Provide the [x, y] coordinate of the cell's center where the given text is located.  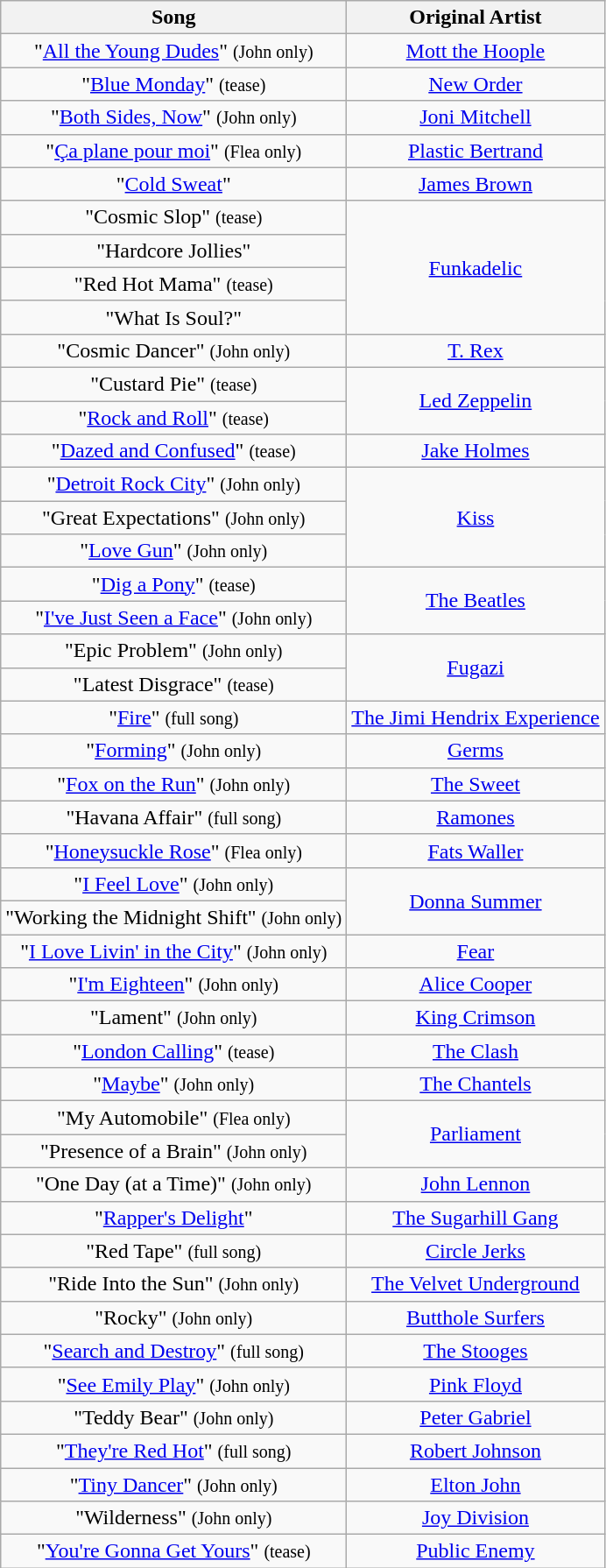
Funkadelic [476, 267]
"I Love Livin' in the City" (John only) [173, 950]
Fear [476, 950]
Germs [476, 751]
The Chantels [476, 1084]
"Fire" (full song) [173, 717]
The Sugarhill Gang [476, 1218]
Mott the Hoople [476, 51]
"Wilderness" (John only) [173, 1518]
"Detroit Rock City" (John only) [173, 484]
Pink Floyd [476, 1384]
Plastic Bertrand [476, 151]
Parliament [476, 1134]
"Dig a Pony" (tease) [173, 584]
"One Day (at a Time)" (John only) [173, 1184]
"Ride Into the Sun" (John only) [173, 1284]
Butthole Surfers [476, 1317]
"I Feel Love" (John only) [173, 884]
"Teddy Bear" (John only) [173, 1417]
"Great Expectations" (John only) [173, 518]
Ramones [476, 817]
The Clash [476, 1051]
Song [173, 18]
"I've Just Seen a Face" (John only) [173, 618]
"They're Red Hot" (full song) [173, 1451]
"Tiny Dancer" (John only) [173, 1485]
Jake Holmes [476, 451]
"Cold Sweat" [173, 184]
"Havana Affair" (full song) [173, 817]
"Fox on the Run" (John only) [173, 784]
"Red Hot Mama" (tease) [173, 284]
Alice Cooper [476, 985]
King Crimson [476, 1018]
"Ça plane pour moi" (Flea only) [173, 151]
Donna Summer [476, 901]
Joni Mitchell [476, 117]
"Lament" (John only) [173, 1018]
"Custard Pie" (tease) [173, 384]
"Forming" (John only) [173, 751]
"London Calling" (tease) [173, 1051]
Peter Gabriel [476, 1417]
The Jimi Hendrix Experience [476, 717]
The Stooges [476, 1351]
T. Rex [476, 350]
Fugazi [476, 667]
"Both Sides, Now" (John only) [173, 117]
"Working the Midnight Shift" (John only) [173, 917]
"My Automobile" (Flea only) [173, 1118]
"Maybe" (John only) [173, 1084]
"I'm Eighteen" (John only) [173, 985]
"All the Young Dudes" (John only) [173, 51]
The Sweet [476, 784]
"Rapper's Delight" [173, 1218]
The Velvet Underground [476, 1284]
Fats Waller [476, 851]
"Rock and Roll" (tease) [173, 418]
Public Enemy [476, 1551]
"Dazed and Confused" (tease) [173, 451]
"Hardcore Jollies" [173, 251]
"Love Gun" (John only) [173, 551]
James Brown [476, 184]
Original Artist [476, 18]
Robert Johnson [476, 1451]
Elton John [476, 1485]
Circle Jerks [476, 1251]
"Search and Destroy" (full song) [173, 1351]
"Latest Disgrace" (tease) [173, 684]
"Cosmic Slop" (tease) [173, 217]
"Blue Monday" (tease) [173, 84]
New Order [476, 84]
Kiss [476, 518]
"Red Tape" (full song) [173, 1251]
"Honeysuckle Rose" (Flea only) [173, 851]
John Lennon [476, 1184]
Joy Division [476, 1518]
The Beatles [476, 601]
"Cosmic Dancer" (John only) [173, 350]
"Rocky" (John only) [173, 1317]
"What Is Soul?" [173, 317]
"Epic Problem" (John only) [173, 651]
"Presence of a Brain" (John only) [173, 1151]
"See Emily Play" (John only) [173, 1384]
Led Zeppelin [476, 400]
"You're Gonna Get Yours" (tease) [173, 1551]
